Identify which cell holds the provided text, then report its (x, y) central coordinate. 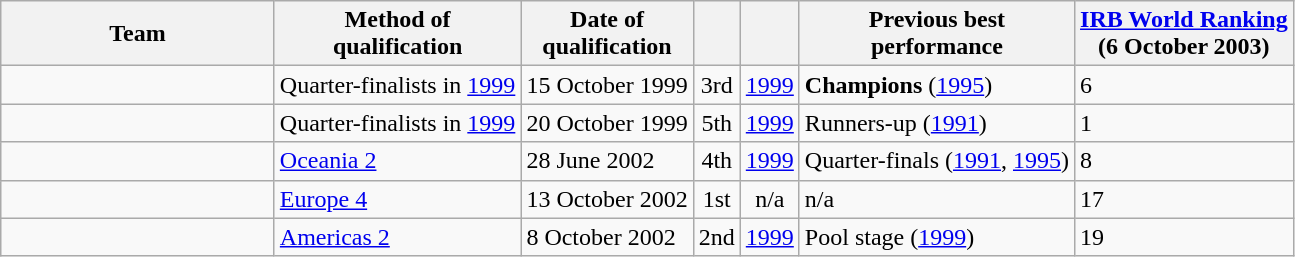
Previous bestperformance (936, 34)
3rd (716, 85)
28 June 2002 (607, 161)
Method ofqualification (398, 34)
5th (716, 123)
Oceania 2 (398, 161)
Runners-up (1991) (936, 123)
19 (1184, 237)
Team (138, 34)
1 (1184, 123)
17 (1184, 199)
8 (1184, 161)
Date ofqualification (607, 34)
13 October 2002 (607, 199)
2nd (716, 237)
8 October 2002 (607, 237)
Champions (1995) (936, 85)
IRB World Ranking(6 October 2003) (1184, 34)
Pool stage (1999) (936, 237)
20 October 1999 (607, 123)
Europe 4 (398, 199)
4th (716, 161)
Americas 2 (398, 237)
15 October 1999 (607, 85)
Quarter-finals (1991, 1995) (936, 161)
6 (1184, 85)
1st (716, 199)
